Return the (x, y) coordinate for the center point of the cell that contains the specified text.  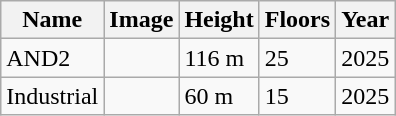
25 (297, 58)
Industrial (52, 96)
AND2 (52, 58)
15 (297, 96)
Name (52, 20)
60 m (219, 96)
Image (142, 20)
Height (219, 20)
Floors (297, 20)
Year (366, 20)
116 m (219, 58)
